From the cell containing the given text, extract its center point as (x, y) coordinate. 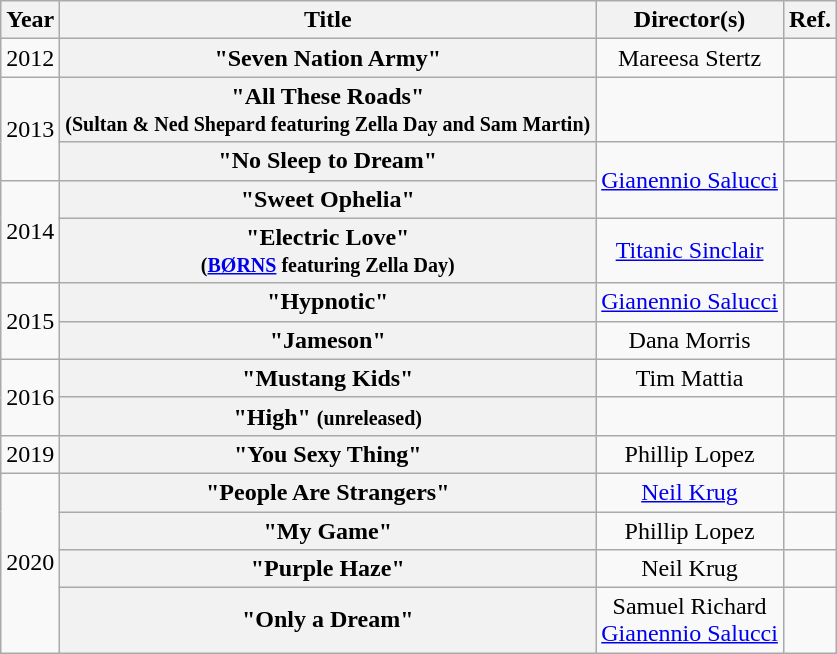
"High" (unreleased) (328, 416)
"Jameson" (328, 340)
Dana Morris (690, 340)
"No Sleep to Dream" (328, 161)
Ref. (810, 20)
Title (328, 20)
"My Game" (328, 531)
Samuel RichardGianennio Salucci (690, 620)
Mareesa Stertz (690, 58)
Tim Mattia (690, 378)
Titanic Sinclair (690, 250)
"People Are Strangers" (328, 492)
2019 (30, 454)
2020 (30, 562)
2015 (30, 321)
"Only a Dream" (328, 620)
"Electric Love"(BØRNS featuring Zella Day) (328, 250)
2014 (30, 232)
"All These Roads"(Sultan & Ned Shepard featuring Zella Day and Sam Martin) (328, 110)
Director(s) (690, 20)
2013 (30, 128)
2016 (30, 397)
Year (30, 20)
2012 (30, 58)
"Sweet Ophelia" (328, 199)
"Seven Nation Army" (328, 58)
"Mustang Kids" (328, 378)
"You Sexy Thing" (328, 454)
"Hypnotic" (328, 302)
"Purple Haze" (328, 569)
